Detect which cell encompasses the target text, then output its [X, Y] center coordinate. 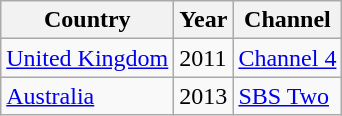
United Kingdom [88, 58]
Channel 4 [288, 58]
2011 [204, 58]
Country [88, 20]
2013 [204, 96]
Australia [88, 96]
Channel [288, 20]
SBS Two [288, 96]
Year [204, 20]
